For the text-containing cell, return its midpoint in (X, Y) coordinate format. 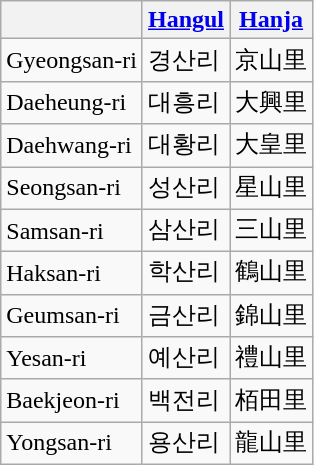
Seongsan-ri (72, 188)
Hanja (272, 20)
대황리 (186, 146)
백전리 (186, 400)
삼산리 (186, 230)
용산리 (186, 444)
錦山里 (272, 316)
Haksan-ri (72, 274)
大皇里 (272, 146)
Yongsan-ri (72, 444)
성산리 (186, 188)
三山里 (272, 230)
龍山里 (272, 444)
학산리 (186, 274)
경산리 (186, 60)
星山里 (272, 188)
Daehwang-ri (72, 146)
Samsan-ri (72, 230)
鶴山里 (272, 274)
Geumsan-ri (72, 316)
大興里 (272, 102)
禮山里 (272, 358)
예산리 (186, 358)
Yesan-ri (72, 358)
Hangul (186, 20)
栢田里 (272, 400)
Daeheung-ri (72, 102)
Baekjeon-ri (72, 400)
대흥리 (186, 102)
금산리 (186, 316)
京山里 (272, 60)
Gyeongsan-ri (72, 60)
